Scan for the cell matching the given text and deliver its [X, Y] coordinate at center. 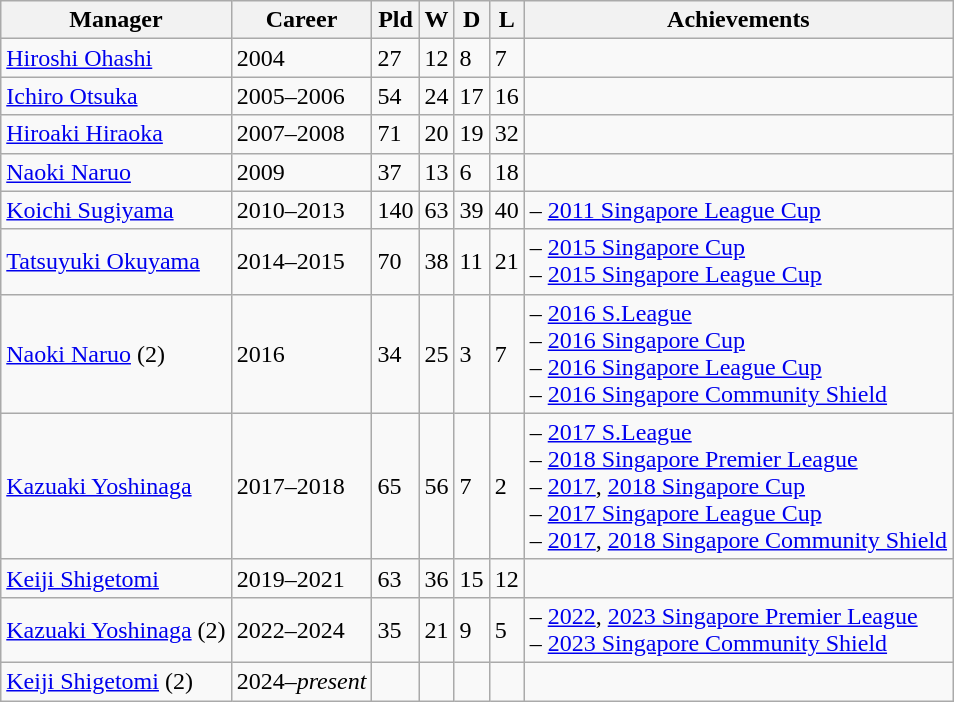
2024–present [302, 681]
L [506, 20]
56 [436, 486]
Hiroshi Ohashi [116, 58]
16 [506, 96]
40 [506, 210]
2007–2008 [302, 134]
18 [506, 172]
D [472, 20]
Keiji Shigetomi (2) [116, 681]
Manager [116, 20]
– 2015 Singapore Cup– 2015 Singapore League Cup [738, 262]
5 [506, 630]
2009 [302, 172]
2005–2006 [302, 96]
– 2017 S.League– 2018 Singapore Premier League– 2017, 2018 Singapore Cup– 2017 Singapore League Cup– 2017, 2018 Singapore Community Shield [738, 486]
32 [506, 134]
2010–2013 [302, 210]
– 2016 S.League– 2016 Singapore Cup– 2016 Singapore League Cup– 2016 Singapore Community Shield [738, 354]
2014–2015 [302, 262]
27 [396, 58]
8 [472, 58]
6 [472, 172]
34 [396, 354]
2 [506, 486]
Pld [396, 20]
2004 [302, 58]
Achievements [738, 20]
71 [396, 134]
2016 [302, 354]
11 [472, 262]
54 [396, 96]
36 [436, 578]
2022–2024 [302, 630]
20 [436, 134]
15 [472, 578]
Career [302, 20]
– 2011 Singapore League Cup [738, 210]
38 [436, 262]
35 [396, 630]
140 [396, 210]
2017–2018 [302, 486]
Naoki Naruo [116, 172]
– 2022, 2023 Singapore Premier League– 2023 Singapore Community Shield [738, 630]
13 [436, 172]
2019–2021 [302, 578]
9 [472, 630]
70 [396, 262]
65 [396, 486]
W [436, 20]
39 [472, 210]
Koichi Sugiyama [116, 210]
25 [436, 354]
19 [472, 134]
Hiroaki Hiraoka [116, 134]
24 [436, 96]
Keiji Shigetomi [116, 578]
Kazuaki Yoshinaga [116, 486]
Ichiro Otsuka [116, 96]
Naoki Naruo (2) [116, 354]
17 [472, 96]
Tatsuyuki Okuyama [116, 262]
Kazuaki Yoshinaga (2) [116, 630]
37 [396, 172]
3 [472, 354]
